Find where the given text appears and provide that cell's center as [x, y] coordinate. 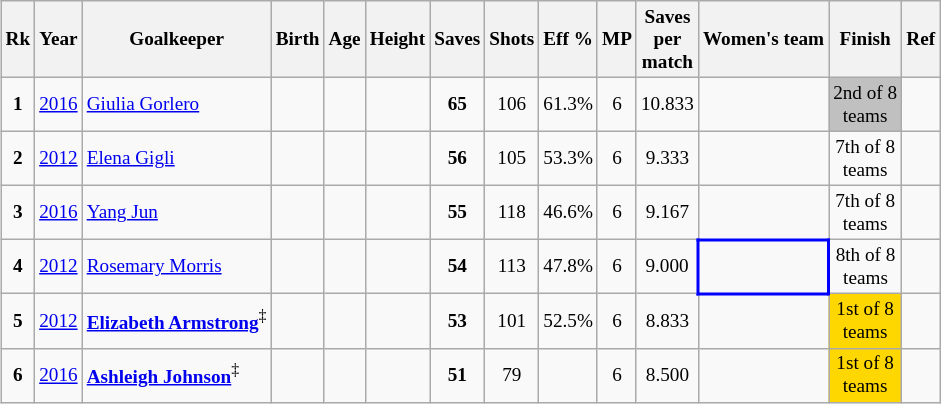
Women's team [763, 40]
Eff % [568, 40]
113 [512, 267]
8th of 8teams [866, 267]
2 [18, 158]
Rosemary Morris [176, 267]
Age [344, 40]
65 [458, 104]
53 [458, 321]
4 [18, 267]
Ref [921, 40]
Giulia Gorlero [176, 104]
118 [512, 212]
MP [616, 40]
Ashleigh Johnson‡ [176, 375]
8.833 [667, 321]
Saves [458, 40]
Finish [866, 40]
3 [18, 212]
Elizabeth Armstrong‡ [176, 321]
9.000 [667, 267]
101 [512, 321]
53.3% [568, 158]
9.167 [667, 212]
55 [458, 212]
Goalkeeper [176, 40]
79 [512, 375]
1 [18, 104]
46.6% [568, 212]
56 [458, 158]
Rk [18, 40]
Birth [298, 40]
Height [398, 40]
5 [18, 321]
Shots [512, 40]
52.5% [568, 321]
10.833 [667, 104]
105 [512, 158]
8.500 [667, 375]
Savespermatch [667, 40]
2nd of 8teams [866, 104]
Elena Gigli [176, 158]
9.333 [667, 158]
106 [512, 104]
47.8% [568, 267]
54 [458, 267]
61.3% [568, 104]
Year [59, 40]
51 [458, 375]
Yang Jun [176, 212]
